Locate the cell with the specified text and output its [X, Y] center coordinate. 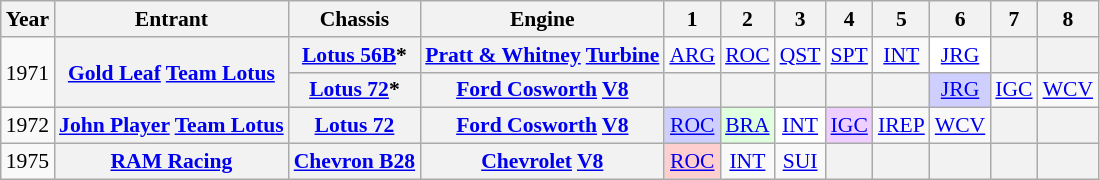
1971 [28, 72]
Entrant [172, 19]
Chevrolet V8 [542, 162]
RAM Racing [172, 162]
BRA [748, 126]
1 [692, 19]
QST [800, 55]
Engine [542, 19]
Year [28, 19]
7 [1014, 19]
SPT [850, 55]
Lotus 72 [354, 126]
2 [748, 19]
1972 [28, 126]
John Player Team Lotus [172, 126]
1975 [28, 162]
Lotus 72* [354, 90]
Pratt & Whitney Turbine [542, 55]
Chassis [354, 19]
Lotus 56B* [354, 55]
4 [850, 19]
Gold Leaf Team Lotus [172, 72]
8 [1068, 19]
6 [960, 19]
SUI [800, 162]
3 [800, 19]
IREP [902, 126]
5 [902, 19]
ARG [692, 55]
Chevron B28 [354, 162]
